From the cell containing the given text, extract its center point as [X, Y] coordinate. 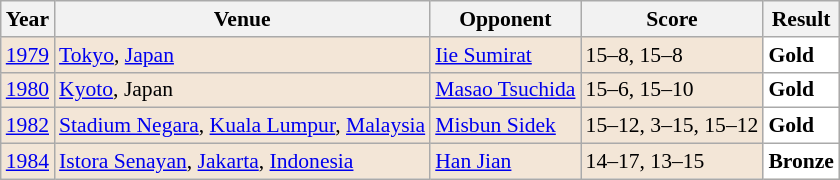
Misbun Sidek [505, 126]
14–17, 13–15 [672, 162]
Venue [242, 19]
Bronze [801, 162]
Istora Senayan, Jakarta, Indonesia [242, 162]
15–8, 15–8 [672, 55]
15–6, 15–10 [672, 90]
Masao Tsuchida [505, 90]
Result [801, 19]
15–12, 3–15, 15–12 [672, 126]
Han Jian [505, 162]
1982 [28, 126]
Stadium Negara, Kuala Lumpur, Malaysia [242, 126]
Tokyo, Japan [242, 55]
1979 [28, 55]
Score [672, 19]
Iie Sumirat [505, 55]
1984 [28, 162]
1980 [28, 90]
Year [28, 19]
Kyoto, Japan [242, 90]
Opponent [505, 19]
